Search for the cell housing the specified text and yield its [X, Y] center coordinate. 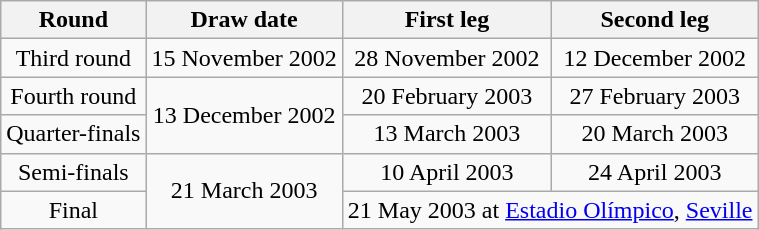
Draw date [244, 20]
Final [74, 210]
First leg [446, 20]
Round [74, 20]
13 December 2002 [244, 115]
13 March 2003 [446, 134]
28 November 2002 [446, 58]
Second leg [655, 20]
20 February 2003 [446, 96]
Third round [74, 58]
15 November 2002 [244, 58]
12 December 2002 [655, 58]
Semi-finals [74, 172]
24 April 2003 [655, 172]
20 March 2003 [655, 134]
Quarter-finals [74, 134]
Fourth round [74, 96]
21 March 2003 [244, 191]
27 February 2003 [655, 96]
21 May 2003 at Estadio Olímpico, Seville [550, 210]
10 April 2003 [446, 172]
